Locate the cell with the specified text and output its (X, Y) center coordinate. 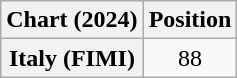
Chart (2024) (72, 20)
Position (190, 20)
88 (190, 58)
Italy (FIMI) (72, 58)
